Return [X, Y] of the center of cell containing provided text 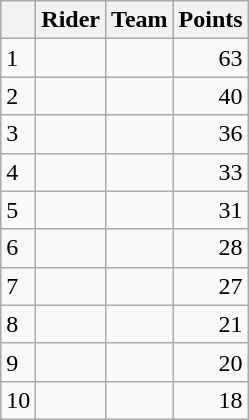
2 [18, 96]
4 [18, 172]
1 [18, 58]
3 [18, 134]
8 [18, 324]
63 [210, 58]
Rider [71, 20]
21 [210, 324]
28 [210, 248]
10 [18, 400]
7 [18, 286]
33 [210, 172]
36 [210, 134]
9 [18, 362]
20 [210, 362]
6 [18, 248]
Points [210, 20]
40 [210, 96]
31 [210, 210]
5 [18, 210]
27 [210, 286]
18 [210, 400]
Team [140, 20]
